Extract the [X, Y] coordinate from the center of the cell holding the provided text.  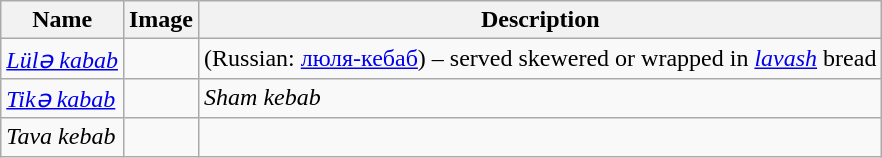
Tikə kabab [62, 98]
(Russian: люля-кебаб) – served skewered or wrapped in lavash bread [540, 59]
Name [62, 20]
Tava kebab [62, 137]
Image [160, 20]
Description [540, 20]
Lülə kabab [62, 59]
Sham kebab [540, 98]
